Pinpoint the cell where the given text exists, returning its [x, y] midpoint coordinate. 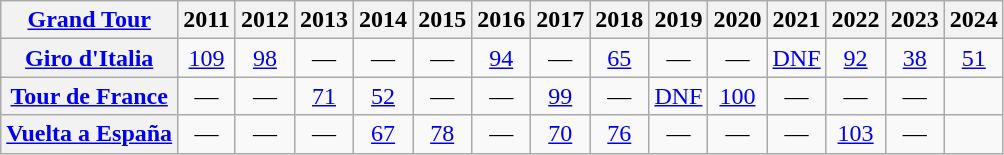
98 [264, 58]
99 [560, 96]
Giro d'Italia [90, 58]
Grand Tour [90, 20]
Vuelta a España [90, 134]
2015 [442, 20]
2022 [856, 20]
38 [914, 58]
2014 [384, 20]
65 [620, 58]
100 [738, 96]
2024 [974, 20]
76 [620, 134]
2012 [264, 20]
2019 [678, 20]
103 [856, 134]
52 [384, 96]
Tour de France [90, 96]
2018 [620, 20]
2021 [796, 20]
2023 [914, 20]
2011 [207, 20]
67 [384, 134]
71 [324, 96]
78 [442, 134]
2020 [738, 20]
2016 [502, 20]
2017 [560, 20]
2013 [324, 20]
51 [974, 58]
109 [207, 58]
92 [856, 58]
94 [502, 58]
70 [560, 134]
